Determine the [X, Y] coordinate at the center of the cell enclosing the given text.  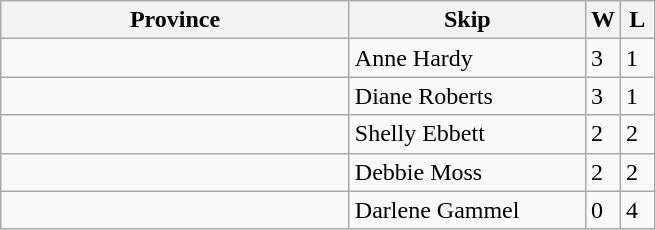
Debbie Moss [467, 172]
Darlene Gammel [467, 210]
Province [176, 20]
Shelly Ebbett [467, 134]
Skip [467, 20]
Anne Hardy [467, 58]
L [637, 20]
Diane Roberts [467, 96]
4 [637, 210]
0 [602, 210]
W [602, 20]
